Detect which cell encompasses the target text, then output its (X, Y) center coordinate. 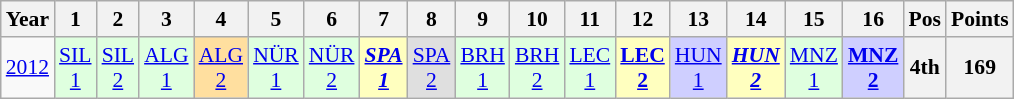
SIL2 (118, 68)
LEC2 (642, 68)
6 (332, 19)
BRH2 (538, 68)
3 (166, 19)
NÜR1 (276, 68)
MNZ1 (814, 68)
5 (276, 19)
2 (118, 19)
10 (538, 19)
Year (28, 19)
ALG2 (221, 68)
HUN2 (756, 68)
NÜR2 (332, 68)
SPA1 (383, 68)
ALG1 (166, 68)
14 (756, 19)
169 (980, 68)
LEC1 (590, 68)
9 (482, 19)
16 (873, 19)
HUN1 (698, 68)
Points (980, 19)
Pos (924, 19)
15 (814, 19)
4th (924, 68)
4 (221, 19)
8 (432, 19)
2012 (28, 68)
11 (590, 19)
SPA2 (432, 68)
SIL1 (76, 68)
7 (383, 19)
12 (642, 19)
1 (76, 19)
13 (698, 19)
MNZ2 (873, 68)
BRH1 (482, 68)
